From the cell containing the given text, extract its center point as (X, Y) coordinate. 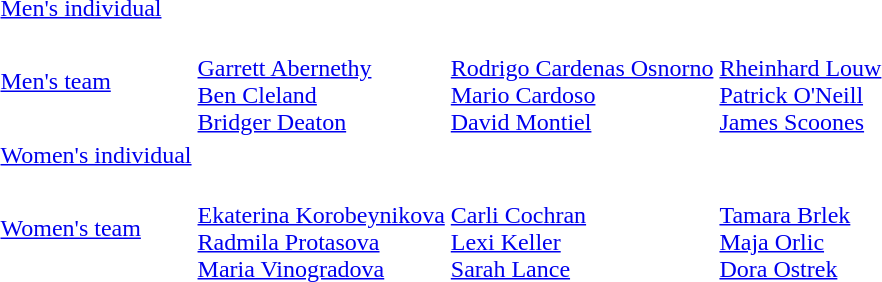
Garrett AbernethyBen ClelandBridger Deaton (321, 82)
Rodrigo Cardenas OsnornoMario CardosoDavid Montiel (582, 82)
